Capture the cell that displays the provided text and extract its [X, Y] central coordinate. 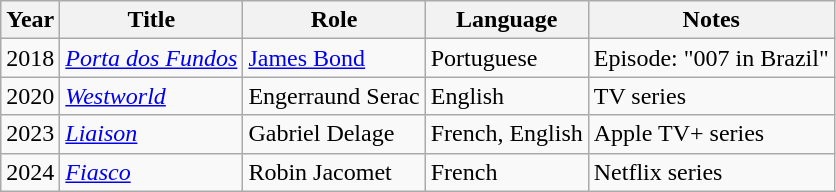
Notes [711, 20]
Role [334, 20]
2020 [30, 96]
Fiasco [152, 172]
Liaison [152, 134]
English [506, 96]
2024 [30, 172]
Episode: "007 in Brazil" [711, 58]
French, English [506, 134]
James Bond [334, 58]
2023 [30, 134]
Portuguese [506, 58]
Westworld [152, 96]
Gabriel Delage [334, 134]
French [506, 172]
Title [152, 20]
Language [506, 20]
Porta dos Fundos [152, 58]
Year [30, 20]
Engerraund Serac [334, 96]
Robin Jacomet [334, 172]
Netflix series [711, 172]
2018 [30, 58]
Apple TV+ series [711, 134]
TV series [711, 96]
